Find where the given text appears and provide that cell's center as (x, y) coordinate. 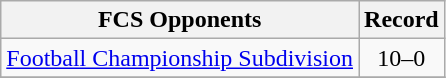
Record (402, 20)
FCS Opponents (180, 20)
10–0 (402, 58)
Football Championship Subdivision (180, 58)
